From the cell containing the given text, extract its center point as (X, Y) coordinate. 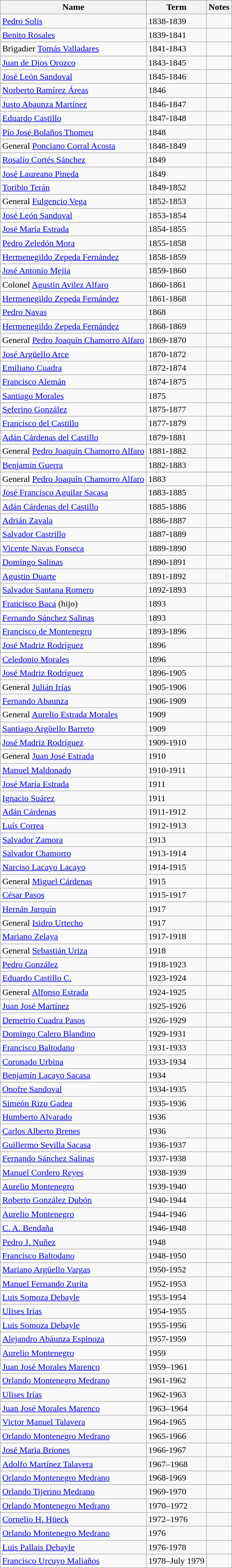
Santiago Morales (73, 395)
1892-1893 (177, 590)
Carlos Alberto Brenes (73, 1131)
Guillermo Sevilla Sacasa (73, 1145)
1854-1855 (177, 229)
General Ponciano Corral Acosta (73, 146)
Salvador Zamora (73, 839)
Pío José Bolaños Thomeu (73, 132)
Emiliano Cuadra (73, 368)
Hernán Jarquín (73, 909)
General Isidro Urtecho (73, 923)
Adrián Zavala (73, 520)
Rosalío Cortés Sánchez (73, 160)
Coronado Urbina (73, 1062)
Vicente Navas Fonseca (73, 548)
1848 (177, 132)
Pedro Solis (73, 21)
1964-1965 (177, 1422)
1893-1896 (177, 632)
1845-1846 (177, 77)
Ignacio Suárez (73, 798)
Alejandro Abáunza Espinoza (73, 1339)
1912-1913 (177, 826)
Juan de Dios Orozco (73, 63)
Orlando Tijerino Medrano (73, 1491)
1838-1839 (177, 21)
General Sebastián Uriza (73, 951)
Francisco Baca (hijo) (73, 604)
1885-1886 (177, 507)
José Francisco Aguilar Sacasa (73, 493)
1882-1883 (177, 465)
Onofre Sandoval (73, 1089)
1972–1976 (177, 1520)
Francisco de Montenegro (73, 632)
1940-1944 (177, 1200)
1937-1938 (177, 1159)
General Julián Irías (73, 687)
1929-1931 (177, 1034)
Pedro Zeledón Mora (73, 243)
1910-1911 (177, 770)
1948 (177, 1242)
1913 (177, 839)
Cornelio H. Hüeck (73, 1520)
Agustin Duarte (73, 576)
1918 (177, 951)
1925-1926 (177, 1006)
1959–1961 (177, 1367)
Juan José Martínez (73, 1006)
1868 (177, 312)
1869-1870 (177, 340)
1978–July 1979 (177, 1561)
General Aurelio Estrada Morales (73, 715)
General Juan José Estrada (73, 756)
1849-1852 (177, 188)
1879-1881 (177, 437)
Pedro J. Nuñez (73, 1242)
Salvador Castrillo (73, 534)
Narciso Lacayo Lacayo (73, 867)
1846-1847 (177, 104)
Pedro González (73, 964)
Domingo Calero Blandino (73, 1034)
César Pasos (73, 895)
1847-1848 (177, 118)
José Maria Briones (73, 1450)
1843-1845 (177, 63)
1913-1914 (177, 854)
General Alfonso Estrada (73, 992)
1923-1924 (177, 978)
1963–1964 (177, 1408)
1933-1934 (177, 1062)
Manuel Cordero Reyes (73, 1173)
1946-1948 (177, 1228)
Santiago Argüello Barreto (73, 729)
Seferino González (73, 410)
Brigadier Tomás Valladares (73, 49)
Luís Correa (73, 826)
Term (177, 7)
Benito Rosales (73, 35)
Demetrio Cuadra Pasos (73, 1020)
Adán Cárdenas (73, 812)
1954-1955 (177, 1311)
Francisco Urcuyo Maliaños (73, 1561)
1918-1923 (177, 964)
1891-1892 (177, 576)
Humberto Alvarado (73, 1117)
1944-1946 (177, 1214)
1952-1953 (177, 1283)
Justo Abaunza Martínez (73, 104)
1917-1918 (177, 937)
1846 (177, 90)
1860-1861 (177, 285)
1976-1978 (177, 1547)
Adolfo Martínez Talavera (73, 1464)
1883 (177, 479)
1870-1872 (177, 354)
1959 (177, 1353)
Pedro Navas (73, 312)
1950-1952 (177, 1269)
1859-1860 (177, 271)
Mariano Zelaya (73, 937)
1948-1950 (177, 1256)
1924-1925 (177, 992)
1877-1879 (177, 424)
1965-1966 (177, 1436)
1953-1954 (177, 1298)
Eduardo Castillo (73, 118)
1939-1940 (177, 1186)
José Antonio Mejia (73, 271)
1934 (177, 1076)
1915 (177, 881)
1905-1906 (177, 687)
Notes (219, 7)
1855-1858 (177, 243)
General Fulgencio Vega (73, 202)
1957-1959 (177, 1339)
1890-1891 (177, 562)
1872-1874 (177, 368)
1966-1967 (177, 1450)
1861-1868 (177, 299)
Fernando Abaunza (73, 701)
1961-1962 (177, 1381)
Luis Pallais Debayle (73, 1547)
1969-1970 (177, 1491)
Norberto Ramírez Áreas (73, 90)
José Argüello Arce (73, 354)
Manuel Fernando Zurita (73, 1283)
Domingo Salinas (73, 562)
Name (73, 7)
1896-1905 (177, 673)
1935-1936 (177, 1103)
1852-1853 (177, 202)
1881-1882 (177, 451)
1936-1937 (177, 1145)
1848-1849 (177, 146)
Colonel Agustin Avilez Alfaro (73, 285)
1934-1935 (177, 1089)
Victor Manuel Talavera (73, 1422)
1967–1968 (177, 1464)
1906-1909 (177, 701)
1841-1843 (177, 49)
Salvador Chamorro (73, 854)
1889-1890 (177, 548)
Roberto González Dubón (73, 1200)
José Laureano Pineda (73, 174)
1911-1912 (177, 812)
Salvador Santana Romero (73, 590)
Eduardo Castillo C. (73, 978)
Francisco Alemán (73, 382)
Francisco del Castillo (73, 424)
1839-1841 (177, 35)
1962-1963 (177, 1395)
1886-1887 (177, 520)
1909-1910 (177, 742)
1875 (177, 395)
Benjamin Guerra (73, 465)
1968-1969 (177, 1478)
1931-1933 (177, 1048)
1970–1972 (177, 1506)
Simeón Rizo Gadea (73, 1103)
Mariano Argüello Vargas (73, 1269)
1910 (177, 756)
1875-1877 (177, 410)
Celedonio Morales (73, 659)
General Miguel Cárdenas (73, 881)
1938-1939 (177, 1173)
1926-1929 (177, 1020)
Benjamín Lacayo Sacasa (73, 1076)
1955-1956 (177, 1325)
Toribio Terán (73, 188)
1874-1875 (177, 382)
1915-1917 (177, 895)
Manuel Maldonado (73, 770)
1858-1859 (177, 257)
1914-1915 (177, 867)
1868-1869 (177, 326)
1883-1885 (177, 493)
1976 (177, 1533)
1887-1889 (177, 534)
1853-1854 (177, 215)
C. A. Bendaña (73, 1228)
